For the text-containing cell, return its midpoint in (X, Y) coordinate format. 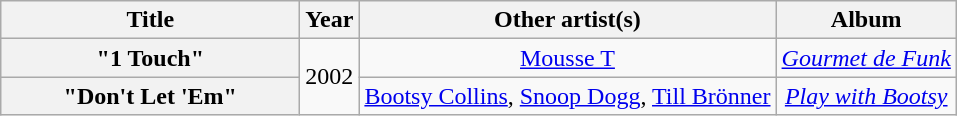
Album (866, 20)
2002 (330, 77)
Play with Bootsy (866, 96)
Year (330, 20)
Other artist(s) (568, 20)
"Don't Let 'Em" (150, 96)
Title (150, 20)
Gourmet de Funk (866, 58)
"1 Touch" (150, 58)
Mousse T (568, 58)
Bootsy Collins, Snoop Dogg, Till Brönner (568, 96)
